Capture the cell that displays the provided text and extract its (x, y) central coordinate. 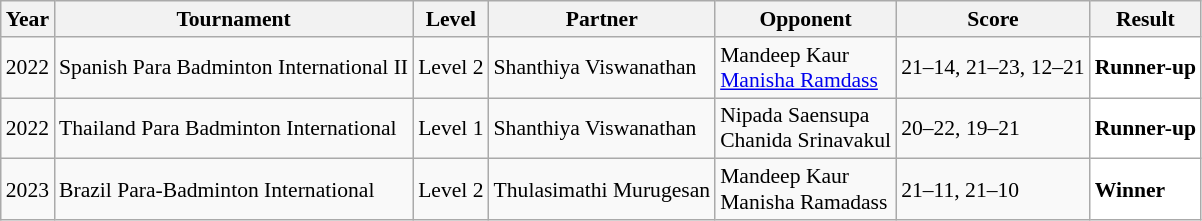
Mandeep Kaur Manisha Ramdass (806, 68)
2023 (28, 190)
Nipada Saensupa Chanida Srinavakul (806, 128)
Year (28, 19)
Level 1 (450, 128)
Mandeep Kaur Manisha Ramadass (806, 190)
Thailand Para Badminton International (234, 128)
Winner (1146, 190)
21–11, 21–10 (993, 190)
Brazil Para-Badminton International (234, 190)
Spanish Para Badminton International II (234, 68)
21–14, 21–23, 12–21 (993, 68)
Partner (602, 19)
Opponent (806, 19)
Result (1146, 19)
Level (450, 19)
Tournament (234, 19)
Score (993, 19)
Thulasimathi Murugesan (602, 190)
20–22, 19–21 (993, 128)
